Identify which cell holds the provided text, then report its (x, y) central coordinate. 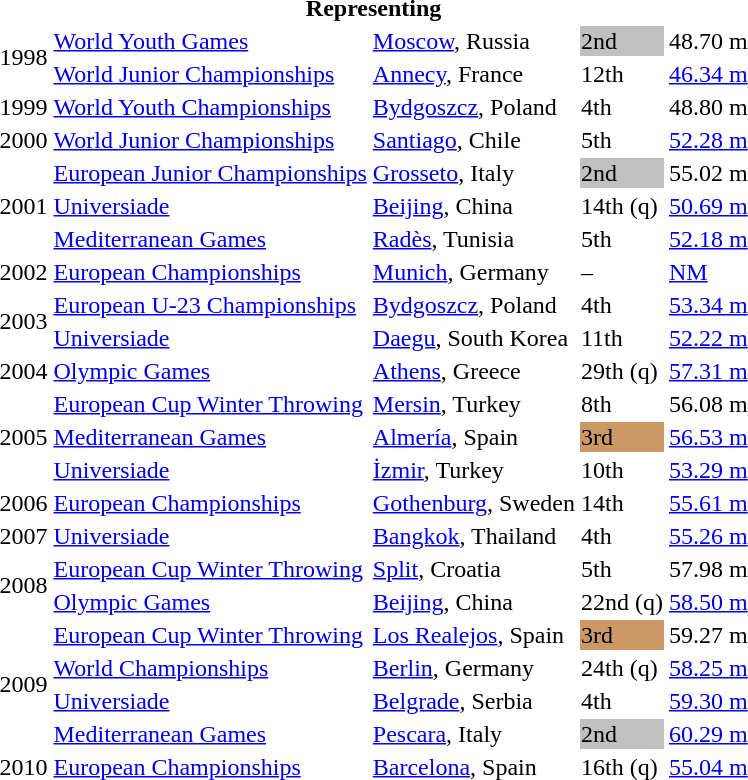
Radès, Tunisia (474, 239)
World Championships (210, 668)
Daegu, South Korea (474, 338)
12th (622, 74)
European Junior Championships (210, 173)
Berlin, Germany (474, 668)
European U-23 Championships (210, 305)
14th (q) (622, 206)
Mersin, Turkey (474, 404)
24th (q) (622, 668)
Gothenburg, Sweden (474, 503)
Los Realejos, Spain (474, 635)
14th (622, 503)
Grosseto, Italy (474, 173)
Belgrade, Serbia (474, 701)
Pescara, Italy (474, 734)
World Youth Games (210, 41)
İzmir, Turkey (474, 470)
29th (q) (622, 371)
Split, Croatia (474, 569)
Munich, Germany (474, 272)
Bangkok, Thailand (474, 536)
10th (622, 470)
World Youth Championships (210, 107)
Santiago, Chile (474, 140)
22nd (q) (622, 602)
Almería, Spain (474, 437)
Annecy, France (474, 74)
Athens, Greece (474, 371)
11th (622, 338)
8th (622, 404)
– (622, 272)
Moscow, Russia (474, 41)
